Provide the [X, Y] coordinate of the cell's center where the given text is located.  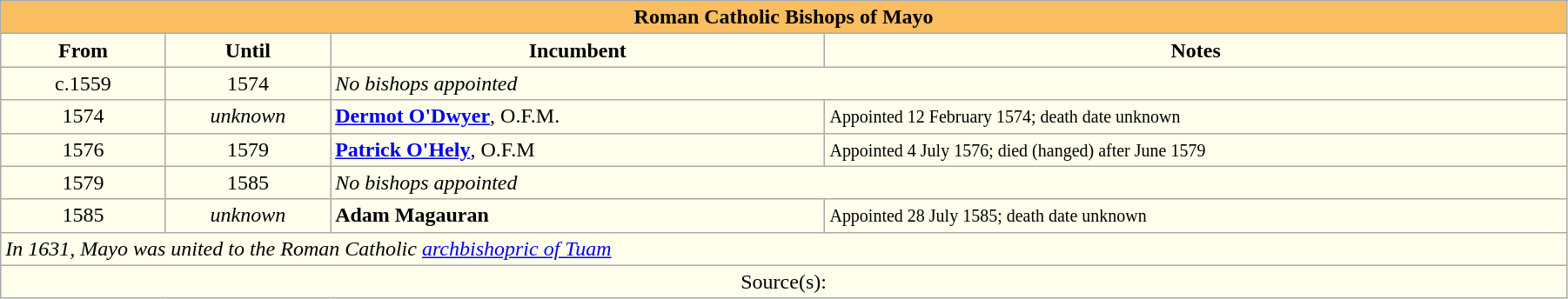
From [84, 50]
Patrick O'Hely, O.F.M [578, 149]
Appointed 4 July 1576; died (hanged) after June 1579 [1196, 149]
Until [247, 50]
Appointed 28 July 1585; death date unknown [1196, 216]
1576 [84, 149]
Dermot O'Dwyer, O.F.M. [578, 116]
c.1559 [84, 83]
Roman Catholic Bishops of Mayo [784, 17]
Source(s): [784, 282]
Notes [1196, 50]
Appointed 12 February 1574; death date unknown [1196, 116]
Incumbent [578, 50]
Adam Magauran [578, 216]
In 1631, Mayo was united to the Roman Catholic archbishopric of Tuam [784, 249]
